Find where the given text appears and provide that cell's center as (X, Y) coordinate. 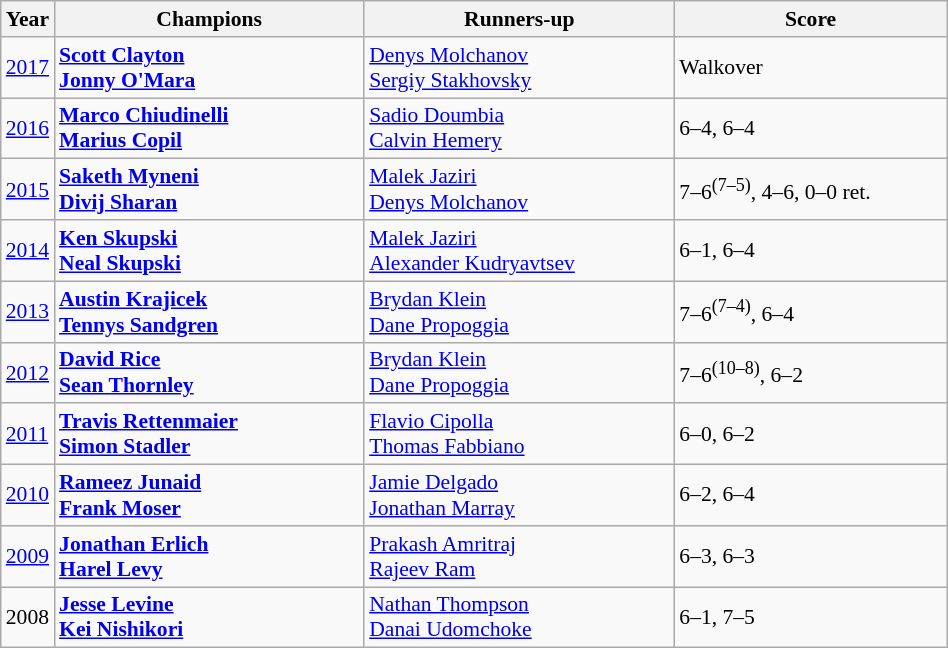
2015 (28, 190)
Runners-up (519, 19)
Austin Krajicek Tennys Sandgren (209, 312)
Flavio Cipolla Thomas Fabbiano (519, 434)
Jonathan Erlich Harel Levy (209, 556)
Nathan Thompson Danai Udomchoke (519, 618)
2012 (28, 372)
2010 (28, 496)
2011 (28, 434)
Jamie Delgado Jonathan Marray (519, 496)
Malek Jaziri Alexander Kudryavtsev (519, 250)
7–6(10–8), 6–2 (810, 372)
Ken Skupski Neal Skupski (209, 250)
6–1, 7–5 (810, 618)
Score (810, 19)
2016 (28, 128)
2017 (28, 68)
Sadio Doumbia Calvin Hemery (519, 128)
Scott Clayton Jonny O'Mara (209, 68)
6–1, 6–4 (810, 250)
7–6(7–5), 4–6, 0–0 ret. (810, 190)
Denys Molchanov Sergiy Stakhovsky (519, 68)
6–4, 6–4 (810, 128)
2009 (28, 556)
2013 (28, 312)
2014 (28, 250)
6–3, 6–3 (810, 556)
Prakash Amritraj Rajeev Ram (519, 556)
Jesse Levine Kei Nishikori (209, 618)
6–2, 6–4 (810, 496)
Rameez Junaid Frank Moser (209, 496)
Travis Rettenmaier Simon Stadler (209, 434)
2008 (28, 618)
Malek Jaziri Denys Molchanov (519, 190)
6–0, 6–2 (810, 434)
Year (28, 19)
Marco Chiudinelli Marius Copil (209, 128)
Saketh Myneni Divij Sharan (209, 190)
Walkover (810, 68)
David Rice Sean Thornley (209, 372)
Champions (209, 19)
7–6(7–4), 6–4 (810, 312)
